Pinpoint the cell where the given text exists, returning its (X, Y) midpoint coordinate. 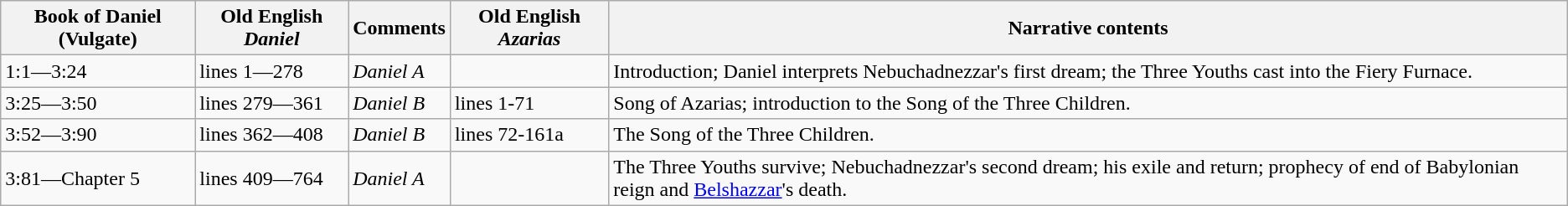
Book of Daniel (Vulgate) (98, 28)
Introduction; Daniel interprets Nebuchadnezzar's first dream; the Three Youths cast into the Fiery Furnace. (1088, 71)
Old English Daniel (271, 28)
The Three Youths survive; Nebuchadnezzar's second dream; his exile and return; prophecy of end of Babylonian reign and Belshazzar's death. (1088, 178)
3:25—3:50 (98, 103)
lines 362—408 (271, 135)
lines 72-161a (529, 135)
Comments (400, 28)
lines 279—361 (271, 103)
Narrative contents (1088, 28)
1:1—3:24 (98, 71)
lines 1-71 (529, 103)
3:52—3:90 (98, 135)
Song of Azarias; introduction to the Song of the Three Children. (1088, 103)
lines 409—764 (271, 178)
Old English Azarias (529, 28)
lines 1—278 (271, 71)
3:81—Chapter 5 (98, 178)
The Song of the Three Children. (1088, 135)
